Identify which cell holds the provided text, then report its (x, y) central coordinate. 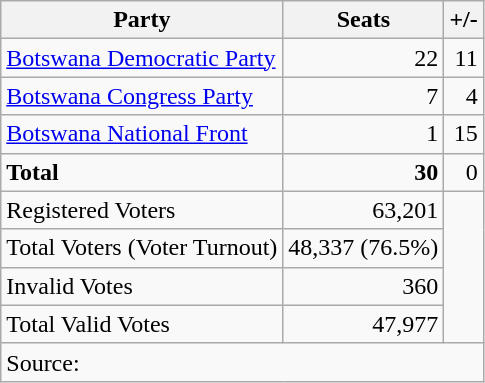
Botswana Congress Party (142, 96)
63,201 (364, 210)
30 (364, 172)
Total Voters (Voter Turnout) (142, 248)
Invalid Votes (142, 286)
Botswana Democratic Party (142, 58)
360 (364, 286)
Total (142, 172)
11 (464, 58)
0 (464, 172)
Party (142, 20)
1 (364, 134)
Botswana National Front (142, 134)
Registered Voters (142, 210)
Seats (364, 20)
+/- (464, 20)
15 (464, 134)
Source: (242, 362)
4 (464, 96)
Total Valid Votes (142, 324)
48,337 (76.5%) (364, 248)
22 (364, 58)
7 (364, 96)
47,977 (364, 324)
